Find where the given text appears and provide that cell's center as [x, y] coordinate. 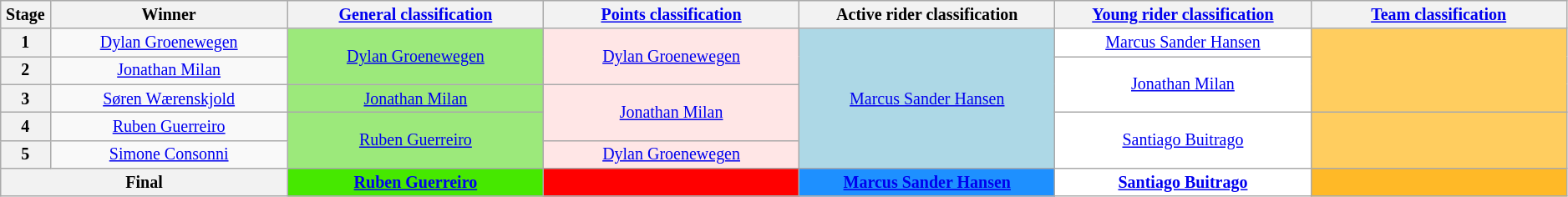
3 [25, 98]
Winner [169, 15]
4 [25, 127]
Stage [25, 15]
Final [145, 182]
5 [25, 154]
Points classification [671, 15]
General classification [415, 15]
Young rider classification [1183, 15]
2 [25, 70]
1 [25, 43]
Team classification [1439, 15]
Simone Consonni [169, 154]
Søren Wærenskjold [169, 98]
Active rider classification [927, 15]
